From the cell containing the given text, extract its center point as (x, y) coordinate. 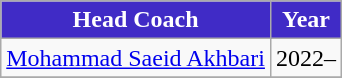
Mohammad Saeid Akhbari (136, 58)
2022– (306, 58)
Year (306, 20)
Head Coach (136, 20)
